Search for the cell housing the specified text and yield its (X, Y) center coordinate. 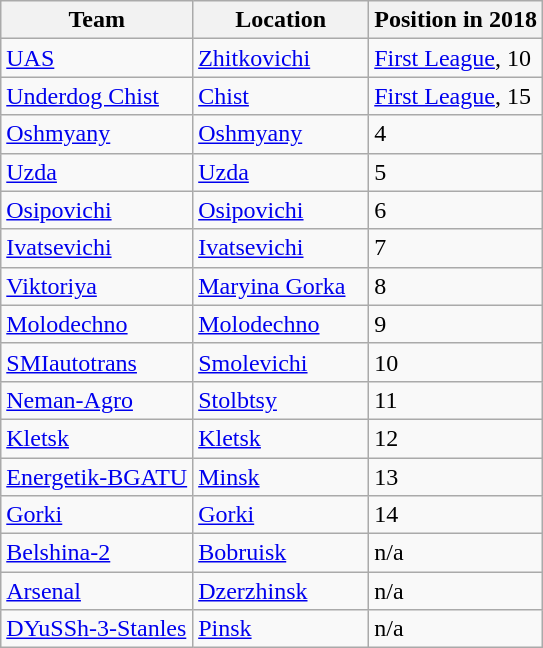
Underdog Chist (97, 96)
6 (456, 210)
10 (456, 362)
Smolevichi (281, 362)
12 (456, 438)
Viktoriya (97, 286)
Minsk (281, 477)
Arsenal (97, 591)
4 (456, 134)
Zhitkovichi (281, 58)
Maryina Gorka (281, 286)
11 (456, 400)
Belshina-2 (97, 553)
Bobruisk (281, 553)
8 (456, 286)
Dzerzhinsk (281, 591)
Position in 2018 (456, 20)
Energetik-BGATU (97, 477)
9 (456, 324)
First League, 10 (456, 58)
Stolbtsy (281, 400)
Location (281, 20)
14 (456, 515)
UAS (97, 58)
Team (97, 20)
Pinsk (281, 629)
13 (456, 477)
SMIautotrans (97, 362)
DYuSSh-3-Stanles (97, 629)
5 (456, 172)
First League, 15 (456, 96)
Neman-Agro (97, 400)
Chist (281, 96)
7 (456, 248)
